For the text-containing cell, return its midpoint in (x, y) coordinate format. 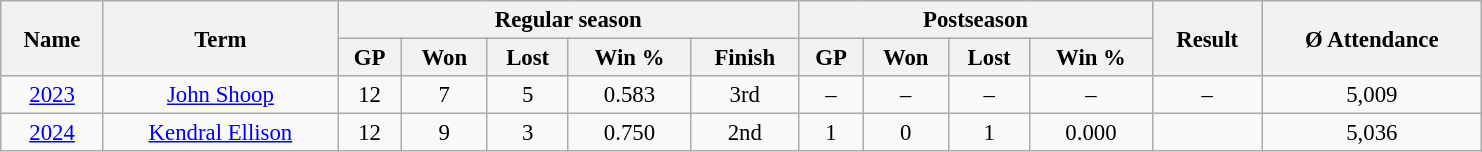
3rd (745, 95)
Name (52, 38)
2023 (52, 95)
2024 (52, 133)
2nd (745, 133)
Result (1207, 38)
Kendral Ellison (220, 133)
0.750 (629, 133)
John Shoop (220, 95)
3 (528, 133)
5,009 (1372, 95)
0.583 (629, 95)
5,036 (1372, 133)
9 (444, 133)
Ø Attendance (1372, 38)
Postseason (976, 20)
5 (528, 95)
7 (444, 95)
Term (220, 38)
0.000 (1091, 133)
Finish (745, 58)
0 (906, 133)
Regular season (568, 20)
